Find where the given text appears and provide that cell's center as [X, Y] coordinate. 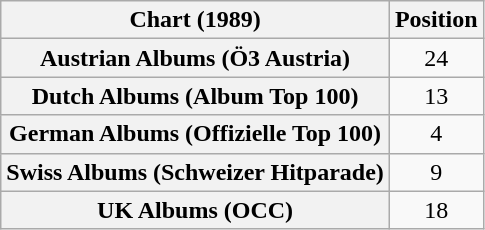
Position [436, 20]
18 [436, 210]
Swiss Albums (Schweizer Hitparade) [196, 172]
UK Albums (OCC) [196, 210]
Austrian Albums (Ö3 Austria) [196, 58]
Dutch Albums (Album Top 100) [196, 96]
German Albums (Offizielle Top 100) [196, 134]
9 [436, 172]
4 [436, 134]
13 [436, 96]
24 [436, 58]
Chart (1989) [196, 20]
